Search for the cell housing the specified text and yield its [x, y] center coordinate. 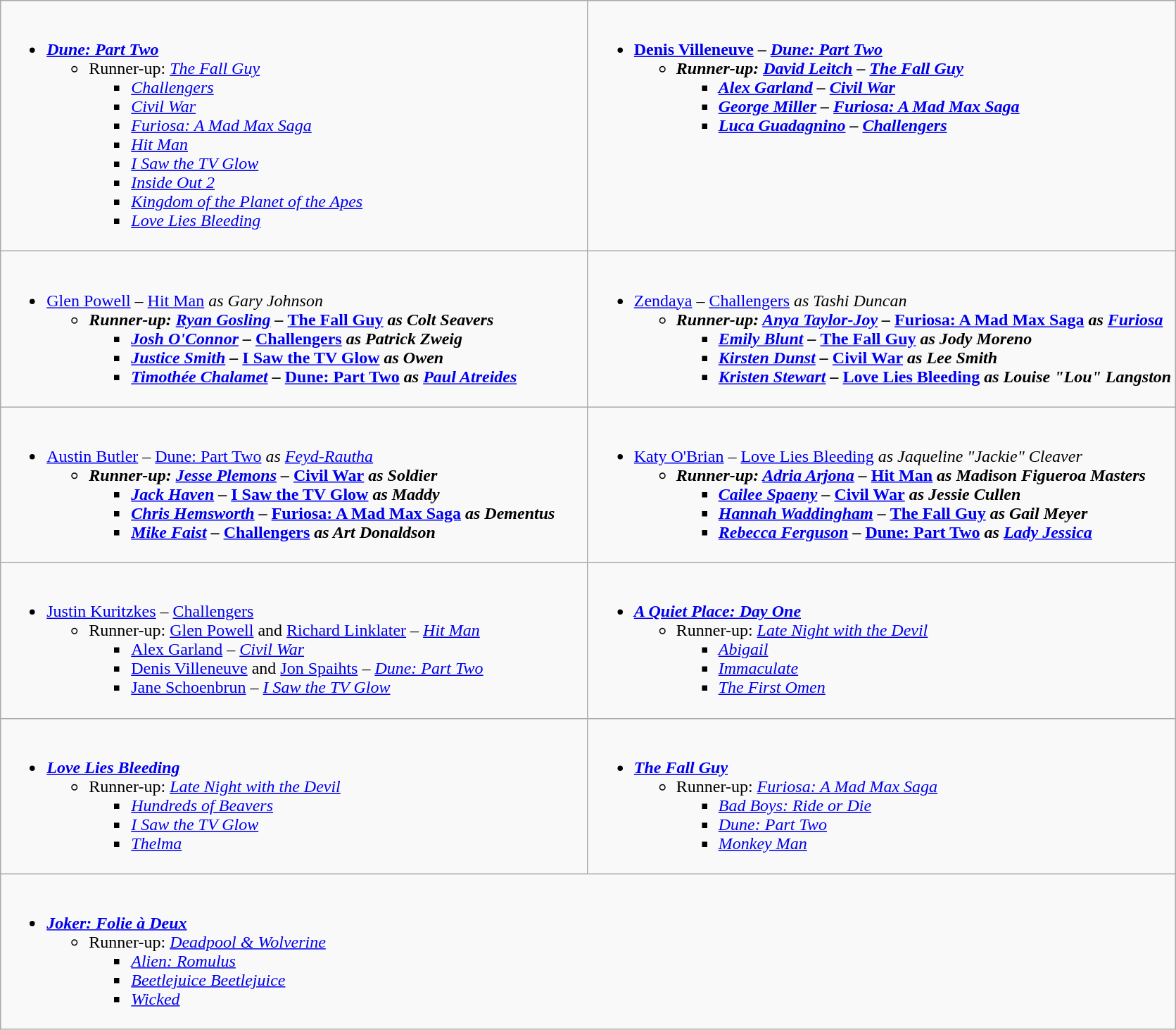
A Quiet Place: Day OneRunner-up: Late Night with the DevilAbigailImmaculateThe First Omen [881, 641]
Joker: Folie à DeuxRunner-up: Deadpool & WolverineAlien: RomulusBeetlejuice BeetlejuiceWicked [588, 952]
Love Lies BleedingRunner-up: Late Night with the DevilHundreds of BeaversI Saw the TV GlowThelma [294, 796]
The Fall GuyRunner-up: Furiosa: A Mad Max SagaBad Boys: Ride or DieDune: Part TwoMonkey Man [881, 796]
